Capture the cell that displays the provided text and extract its [x, y] central coordinate. 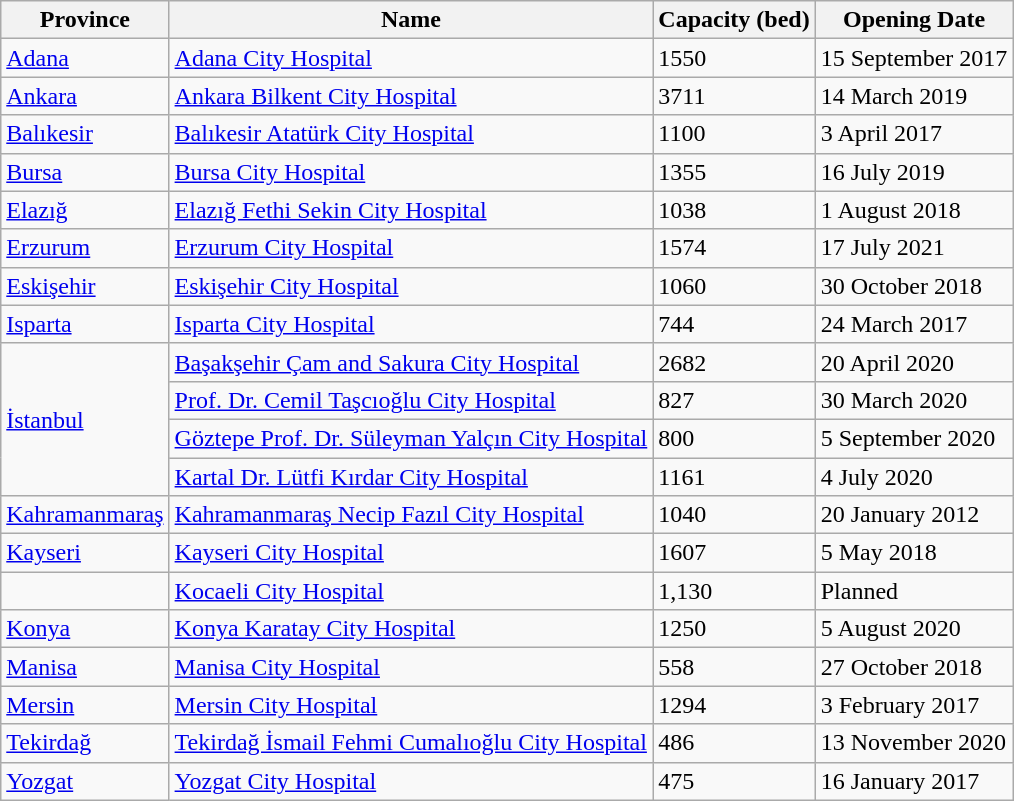
16 July 2019 [914, 172]
Erzurum City Hospital [411, 248]
5 August 2020 [914, 629]
Yozgat [85, 781]
Konya [85, 629]
Tekirdağ [85, 743]
1100 [734, 134]
Prof. Dr. Cemil Taşcıoğlu City Hospital [411, 400]
Göztepe Prof. Dr. Süleyman Yalçın City Hospital [411, 438]
Elazığ [85, 210]
24 March 2017 [914, 324]
Kartal Dr. Lütfi Kırdar City Hospital [411, 477]
20 April 2020 [914, 362]
Elazığ Fethi Sekin City Hospital [411, 210]
Ankara Bilkent City Hospital [411, 96]
Mersin [85, 705]
1607 [734, 553]
800 [734, 438]
Name [411, 20]
Konya Karatay City Hospital [411, 629]
5 September 2020 [914, 438]
1038 [734, 210]
744 [734, 324]
Ankara [85, 96]
Tekirdağ İsmail Fehmi Cumalıoğlu City Hospital [411, 743]
Balıkesir [85, 134]
3 February 2017 [914, 705]
1294 [734, 705]
1250 [734, 629]
27 October 2018 [914, 667]
3711 [734, 96]
Kahramanmaraş [85, 515]
İstanbul [85, 419]
Capacity (bed) [734, 20]
1,130 [734, 591]
486 [734, 743]
1355 [734, 172]
Adana [85, 58]
17 July 2021 [914, 248]
1574 [734, 248]
20 January 2012 [914, 515]
1 August 2018 [914, 210]
Manisa City Hospital [411, 667]
Province [85, 20]
Kocaeli City Hospital [411, 591]
Balıkesir Atatürk City Hospital [411, 134]
Planned [914, 591]
3 April 2017 [914, 134]
Kayseri [85, 553]
1040 [734, 515]
Isparta [85, 324]
Yozgat City Hospital [411, 781]
30 October 2018 [914, 286]
1550 [734, 58]
Kahramanmaraş Necip Fazıl City Hospital [411, 515]
Isparta City Hospital [411, 324]
2682 [734, 362]
Erzurum [85, 248]
Eskişehir City Hospital [411, 286]
Eskişehir [85, 286]
Manisa [85, 667]
Bursa City Hospital [411, 172]
5 May 2018 [914, 553]
Mersin City Hospital [411, 705]
14 March 2019 [914, 96]
827 [734, 400]
30 March 2020 [914, 400]
558 [734, 667]
Adana City Hospital [411, 58]
Başakşehir Çam and Sakura City Hospital [411, 362]
475 [734, 781]
4 July 2020 [914, 477]
1161 [734, 477]
1060 [734, 286]
Bursa [85, 172]
13 November 2020 [914, 743]
15 September 2017 [914, 58]
Kayseri City Hospital [411, 553]
16 January 2017 [914, 781]
Opening Date [914, 20]
